For the text-containing cell, return its midpoint in [X, Y] coordinate format. 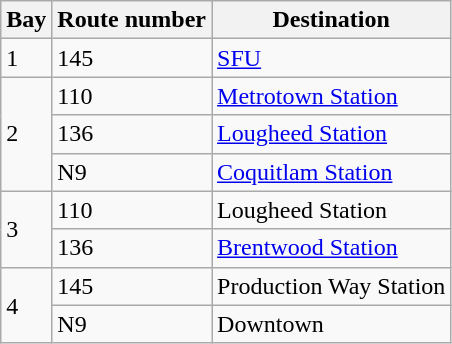
Downtown [332, 324]
2 [26, 134]
Metrotown Station [332, 96]
3 [26, 229]
SFU [332, 58]
Destination [332, 20]
Route number [132, 20]
Production Way Station [332, 286]
4 [26, 305]
Coquitlam Station [332, 172]
Brentwood Station [332, 248]
1 [26, 58]
Bay [26, 20]
